Identify which cell holds the provided text, then report its (X, Y) central coordinate. 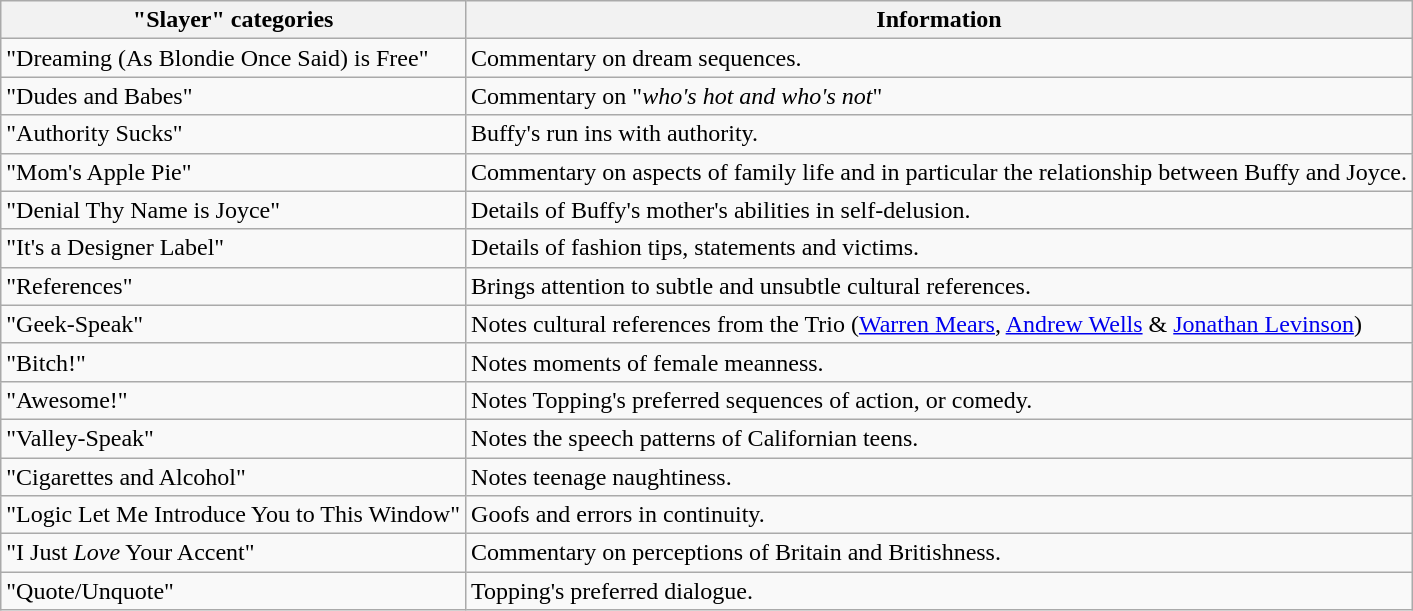
"Bitch!" (234, 362)
"Cigarettes and Alcohol" (234, 477)
"Dreaming (As Blondie Once Said) is Free" (234, 58)
Buffy's run ins with authority. (940, 134)
"Valley-Speak" (234, 438)
Details of fashion tips, statements and victims. (940, 248)
Commentary on dream sequences. (940, 58)
"Quote/Unquote" (234, 591)
Brings attention to subtle and unsubtle cultural references. (940, 286)
Topping's preferred dialogue. (940, 591)
"It's a Designer Label" (234, 248)
"Awesome!" (234, 400)
Details of Buffy's mother's abilities in self-delusion. (940, 210)
Notes cultural references from the Trio (Warren Mears, Andrew Wells & Jonathan Levinson) (940, 324)
Commentary on "who's hot and who's not" (940, 96)
"Authority Sucks" (234, 134)
"I Just Love Your Accent" (234, 553)
"Logic Let Me Introduce You to This Window" (234, 515)
"Dudes and Babes" (234, 96)
Information (940, 20)
"References" (234, 286)
Goofs and errors in continuity. (940, 515)
Notes the speech patterns of Californian teens. (940, 438)
Notes teenage naughtiness. (940, 477)
"Mom's Apple Pie" (234, 172)
Notes Topping's preferred sequences of action, or comedy. (940, 400)
"Geek-Speak" (234, 324)
"Denial Thy Name is Joyce" (234, 210)
Commentary on perceptions of Britain and Britishness. (940, 553)
"Slayer" categories (234, 20)
Notes moments of female meanness. (940, 362)
Commentary on aspects of family life and in particular the relationship between Buffy and Joyce. (940, 172)
